Output the (x, y) coordinate of the center of the cell containing the given text.  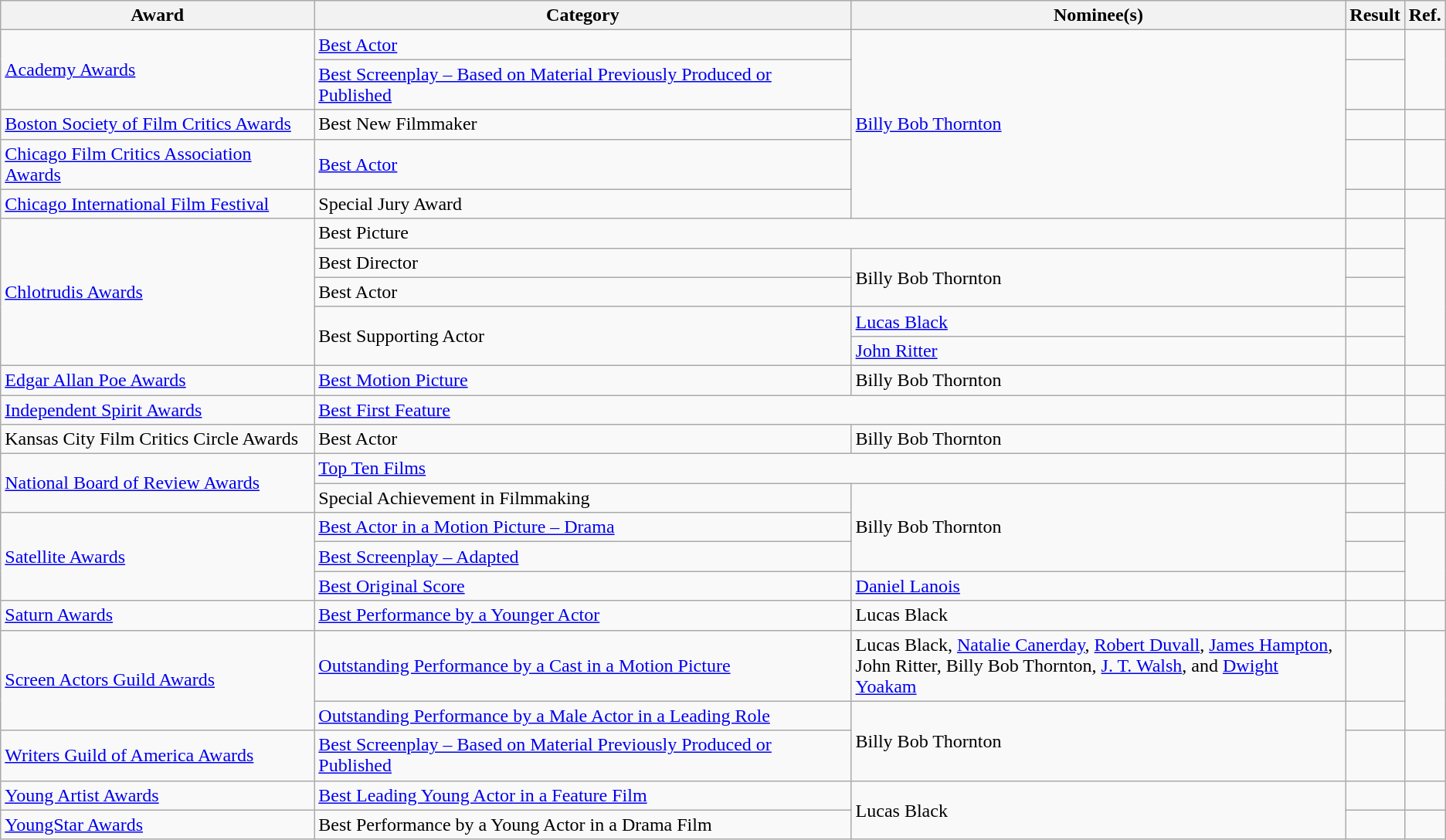
Outstanding Performance by a Male Actor in a Leading Role (582, 716)
Independent Spirit Awards (158, 410)
Best Original Score (582, 586)
Edgar Allan Poe Awards (158, 380)
Special Achievement in Filmmaking (582, 498)
Saturn Awards (158, 615)
Best Actor in a Motion Picture – Drama (582, 527)
Chicago International Film Festival (158, 204)
Academy Awards (158, 69)
Best Screenplay – Adapted (582, 557)
Award (158, 15)
Top Ten Films (830, 469)
National Board of Review Awards (158, 483)
Best Director (582, 262)
Best Leading Young Actor in a Feature Film (582, 795)
Writers Guild of America Awards (158, 755)
Satellite Awards (158, 557)
Best First Feature (830, 410)
YoungStar Awards (158, 825)
Result (1375, 15)
Best Motion Picture (582, 380)
Ref. (1424, 15)
Best New Filmmaker (582, 124)
Best Picture (830, 233)
John Ritter (1098, 351)
Nominee(s) (1098, 15)
Daniel Lanois (1098, 586)
Young Artist Awards (158, 795)
Boston Society of Film Critics Awards (158, 124)
Lucas Black, Natalie Canerday, Robert Duvall, James Hampton, John Ritter, Billy Bob Thornton, J. T. Walsh, and Dwight Yoakam (1098, 666)
Special Jury Award (582, 204)
Screen Actors Guild Awards (158, 680)
Best Performance by a Young Actor in a Drama Film (582, 825)
Kansas City Film Critics Circle Awards (158, 439)
Category (582, 15)
Outstanding Performance by a Cast in a Motion Picture (582, 666)
Chicago Film Critics Association Awards (158, 164)
Best Performance by a Younger Actor (582, 615)
Chlotrudis Awards (158, 292)
Best Supporting Actor (582, 336)
